Scan for the cell matching the given text and deliver its (X, Y) coordinate at center. 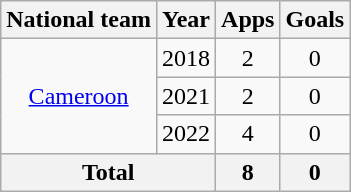
Year (186, 20)
Total (108, 172)
2021 (186, 96)
Cameroon (79, 96)
2022 (186, 134)
8 (248, 172)
Goals (315, 20)
4 (248, 134)
2018 (186, 58)
Apps (248, 20)
National team (79, 20)
